Search for the cell housing the specified text and yield its [x, y] center coordinate. 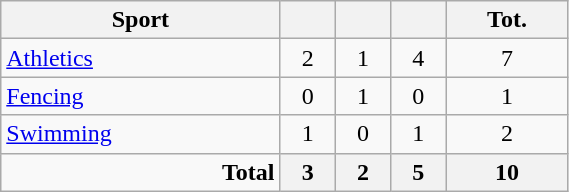
10 [507, 172]
7 [507, 58]
4 [418, 58]
5 [418, 172]
Swimming [140, 134]
Fencing [140, 96]
Athletics [140, 58]
Tot. [507, 20]
Total [140, 172]
3 [308, 172]
Sport [140, 20]
